From the cell containing the given text, extract its center point as [X, Y] coordinate. 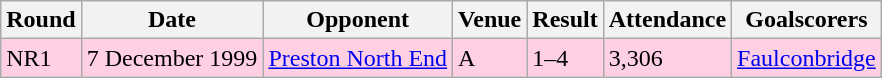
7 December 1999 [172, 58]
A [490, 58]
Venue [490, 20]
NR1 [41, 58]
Goalscorers [807, 20]
Attendance [667, 20]
Opponent [358, 20]
1–4 [565, 58]
Result [565, 20]
Date [172, 20]
Round [41, 20]
Faulconbridge [807, 58]
3,306 [667, 58]
Preston North End [358, 58]
